Scan for the cell matching the given text and deliver its [x, y] coordinate at center. 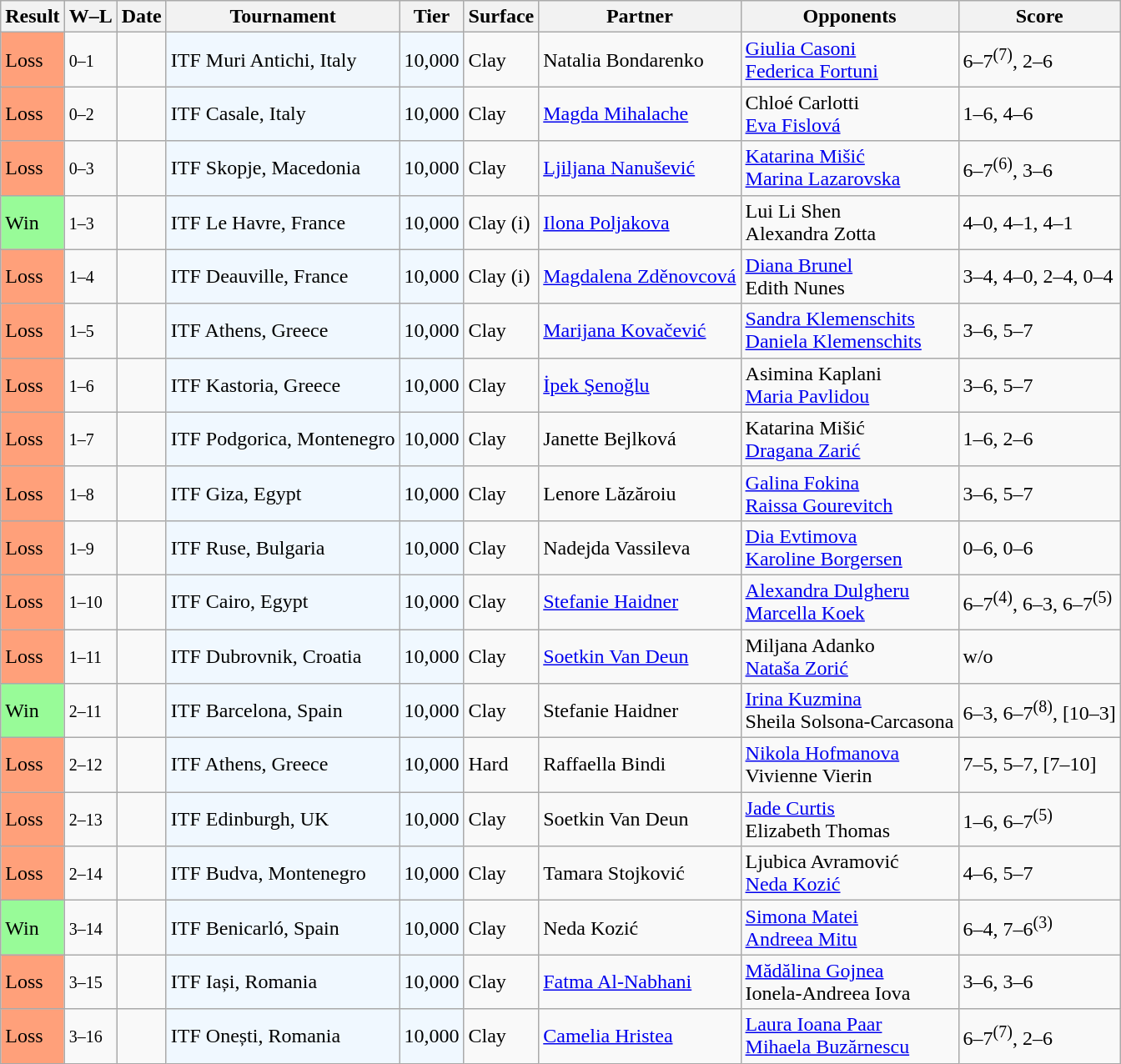
2–12 [90, 765]
3–15 [90, 982]
1–4 [90, 277]
ITF Edinburgh, UK [283, 819]
1–9 [90, 547]
ITF Cairo, Egypt [283, 602]
Tournament [283, 17]
Mădălina Gojnea Ionela-Andreea Iova [849, 982]
3–16 [90, 1036]
ITF Barcelona, Spain [283, 710]
4–6, 5–7 [1039, 874]
Tamara Stojković [640, 874]
Ilona Poljakova [640, 222]
ITF Dubrovnik, Croatia [283, 655]
Laura Ioana Paar Mihaela Buzărnescu [849, 1036]
1–6, 2–6 [1039, 439]
Alexandra Dulgheru Marcella Koek [849, 602]
ITF Le Havre, France [283, 222]
Miljana Adanko Nataša Zorić [849, 655]
Nadejda Vassileva [640, 547]
2–11 [90, 710]
Date [142, 17]
1–6 [90, 385]
Jade Curtis Elizabeth Thomas [849, 819]
Galina Fokina Raissa Gourevitch [849, 494]
Sandra Klemenschits Daniela Klemenschits [849, 330]
Dia Evtimova Karoline Borgersen [849, 547]
0–3 [90, 168]
6–4, 7–6(3) [1039, 927]
6–7(4), 6–3, 6–7(5) [1039, 602]
Neda Kozić [640, 927]
1–11 [90, 655]
Lui Li Shen Alexandra Zotta [849, 222]
Nikola Hofmanova Vivienne Vierin [849, 765]
Result [33, 17]
ITF Skopje, Macedonia [283, 168]
Katarina Mišić Dragana Zarić [849, 439]
ITF Ruse, Bulgaria [283, 547]
Camelia Hristea [640, 1036]
Partner [640, 17]
w/o [1039, 655]
Janette Bejlková [640, 439]
Marijana Kovačević [640, 330]
Opponents [849, 17]
4–0, 4–1, 4–1 [1039, 222]
Katarina Mišić Marina Lazarovska [849, 168]
6–7(6), 3–6 [1039, 168]
3–14 [90, 927]
Chloé Carlotti Eva Fislová [849, 113]
6–3, 6–7(8), [10–3] [1039, 710]
ITF Budva, Montenegro [283, 874]
1–5 [90, 330]
3–6, 3–6 [1039, 982]
1–7 [90, 439]
Natalia Bondarenko [640, 60]
Score [1039, 17]
2–13 [90, 819]
Tier [432, 17]
1–3 [90, 222]
İpek Şenoğlu [640, 385]
Simona Matei Andreea Mitu [849, 927]
ITF Casale, Italy [283, 113]
Surface [501, 17]
Fatma Al-Nabhani [640, 982]
Magdalena Zděnovcová [640, 277]
7–5, 5–7, [7–10] [1039, 765]
ITF Giza, Egypt [283, 494]
Lenore Lăzăroiu [640, 494]
ITF Kastoria, Greece [283, 385]
1–6, 6–7(5) [1039, 819]
0–6, 0–6 [1039, 547]
1–10 [90, 602]
Irina Kuzmina Sheila Solsona-Carcasona [849, 710]
Asimina Kaplani Maria Pavlidou [849, 385]
3–4, 4–0, 2–4, 0–4 [1039, 277]
ITF Onești, Romania [283, 1036]
Giulia Casoni Federica Fortuni [849, 60]
Hard [501, 765]
Ljubica Avramović Neda Kozić [849, 874]
W–L [90, 17]
0–2 [90, 113]
Diana Brunel Edith Nunes [849, 277]
1–8 [90, 494]
ITF Iași, Romania [283, 982]
1–6, 4–6 [1039, 113]
ITF Podgorica, Montenegro [283, 439]
2–14 [90, 874]
ITF Muri Antichi, Italy [283, 60]
Magda Mihalache [640, 113]
Raffaella Bindi [640, 765]
Ljiljana Nanušević [640, 168]
ITF Benicarló, Spain [283, 927]
ITF Deauville, France [283, 277]
0–1 [90, 60]
